Identify which cell holds the provided text, then report its [X, Y] central coordinate. 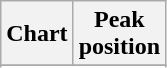
Peakposition [119, 34]
Chart [37, 34]
